Capture the cell that displays the provided text and extract its (x, y) central coordinate. 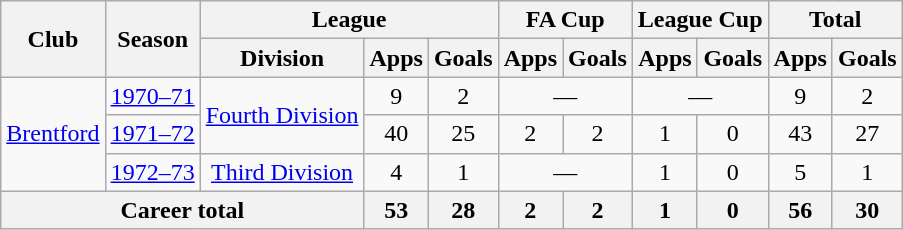
4 (396, 172)
Season (152, 39)
53 (396, 210)
40 (396, 134)
1970–71 (152, 96)
25 (463, 134)
League (349, 20)
28 (463, 210)
30 (867, 210)
Division (282, 58)
League Cup (700, 20)
27 (867, 134)
Career total (182, 210)
Total (835, 20)
43 (800, 134)
FA Cup (565, 20)
Fourth Division (282, 115)
1971–72 (152, 134)
Club (53, 39)
1972–73 (152, 172)
Brentford (53, 134)
Third Division (282, 172)
5 (800, 172)
56 (800, 210)
